Return (x, y) of the center of cell containing provided text 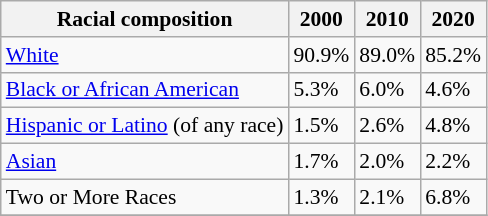
2.2% (453, 162)
Asian (145, 162)
1.3% (321, 197)
6.0% (387, 90)
Racial composition (145, 19)
1.5% (321, 126)
89.0% (387, 55)
2.0% (387, 162)
2000 (321, 19)
Black or African American (145, 90)
5.3% (321, 90)
4.6% (453, 90)
2020 (453, 19)
90.9% (321, 55)
6.8% (453, 197)
4.8% (453, 126)
2.6% (387, 126)
Two or More Races (145, 197)
Hispanic or Latino (of any race) (145, 126)
2.1% (387, 197)
2010 (387, 19)
White (145, 55)
85.2% (453, 55)
1.7% (321, 162)
